Search for the cell housing the specified text and yield its (X, Y) center coordinate. 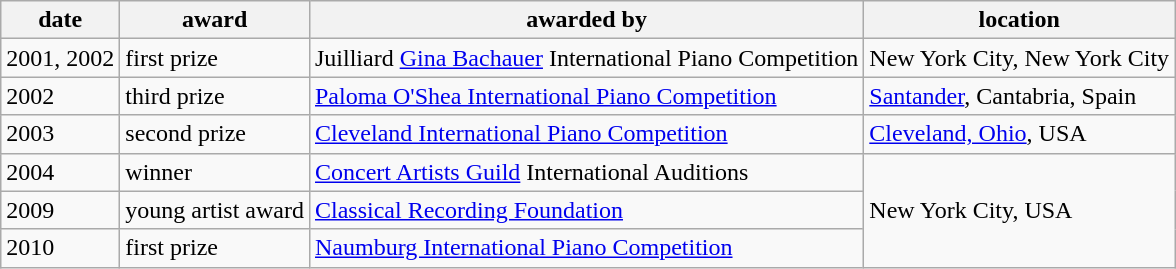
2001, 2002 (60, 58)
2002 (60, 96)
Concert Artists Guild International Auditions (586, 172)
Cleveland International Piano Competition (586, 134)
location (1020, 20)
2009 (60, 210)
New York City, New York City (1020, 58)
winner (215, 172)
New York City, USA (1020, 210)
Naumburg International Piano Competition (586, 248)
award (215, 20)
Classical Recording Foundation (586, 210)
2004 (60, 172)
young artist award (215, 210)
2003 (60, 134)
awarded by (586, 20)
Santander, Cantabria, Spain (1020, 96)
second prize (215, 134)
Juilliard Gina Bachauer International Piano Competition (586, 58)
Paloma O'Shea International Piano Competition (586, 96)
third prize (215, 96)
2010 (60, 248)
date (60, 20)
Cleveland, Ohio, USA (1020, 134)
